Provide the (x, y) coordinate of the cell's center where the given text is located.  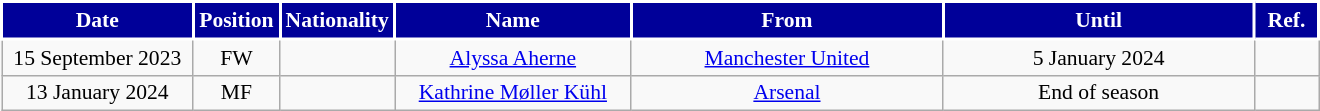
Ref. (1286, 20)
MF (236, 93)
FW (236, 57)
Arsenal (787, 93)
5 January 2024 (1099, 57)
End of season (1099, 93)
13 January 2024 (98, 93)
Position (236, 20)
Alyssa Aherne (514, 57)
Date (98, 20)
15 September 2023 (98, 57)
Until (1099, 20)
Name (514, 20)
From (787, 20)
Kathrine Møller Kühl (514, 93)
Manchester United (787, 57)
Nationality (338, 20)
